Provide the [X, Y] coordinate of the cell's center where the given text is located.  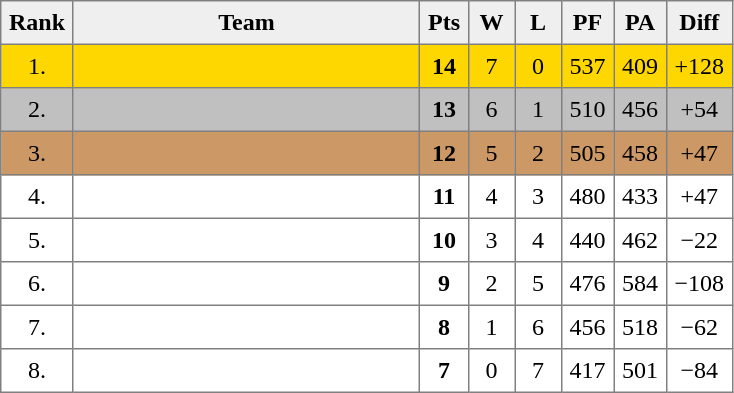
8. [38, 371]
518 [640, 327]
440 [587, 240]
−108 [699, 284]
409 [640, 66]
12 [444, 153]
10 [444, 240]
8 [444, 327]
1. [38, 66]
5. [38, 240]
9 [444, 284]
L [538, 23]
PA [640, 23]
14 [444, 66]
−62 [699, 327]
584 [640, 284]
501 [640, 371]
537 [587, 66]
−84 [699, 371]
458 [640, 153]
+128 [699, 66]
Diff [699, 23]
Team [246, 23]
13 [444, 110]
417 [587, 371]
2. [38, 110]
Rank [38, 23]
−22 [699, 240]
462 [640, 240]
W [491, 23]
7. [38, 327]
505 [587, 153]
480 [587, 197]
11 [444, 197]
476 [587, 284]
433 [640, 197]
Pts [444, 23]
+54 [699, 110]
4. [38, 197]
6. [38, 284]
PF [587, 23]
510 [587, 110]
3. [38, 153]
